Return the (X, Y) coordinate for the center point of the cell that contains the specified text.  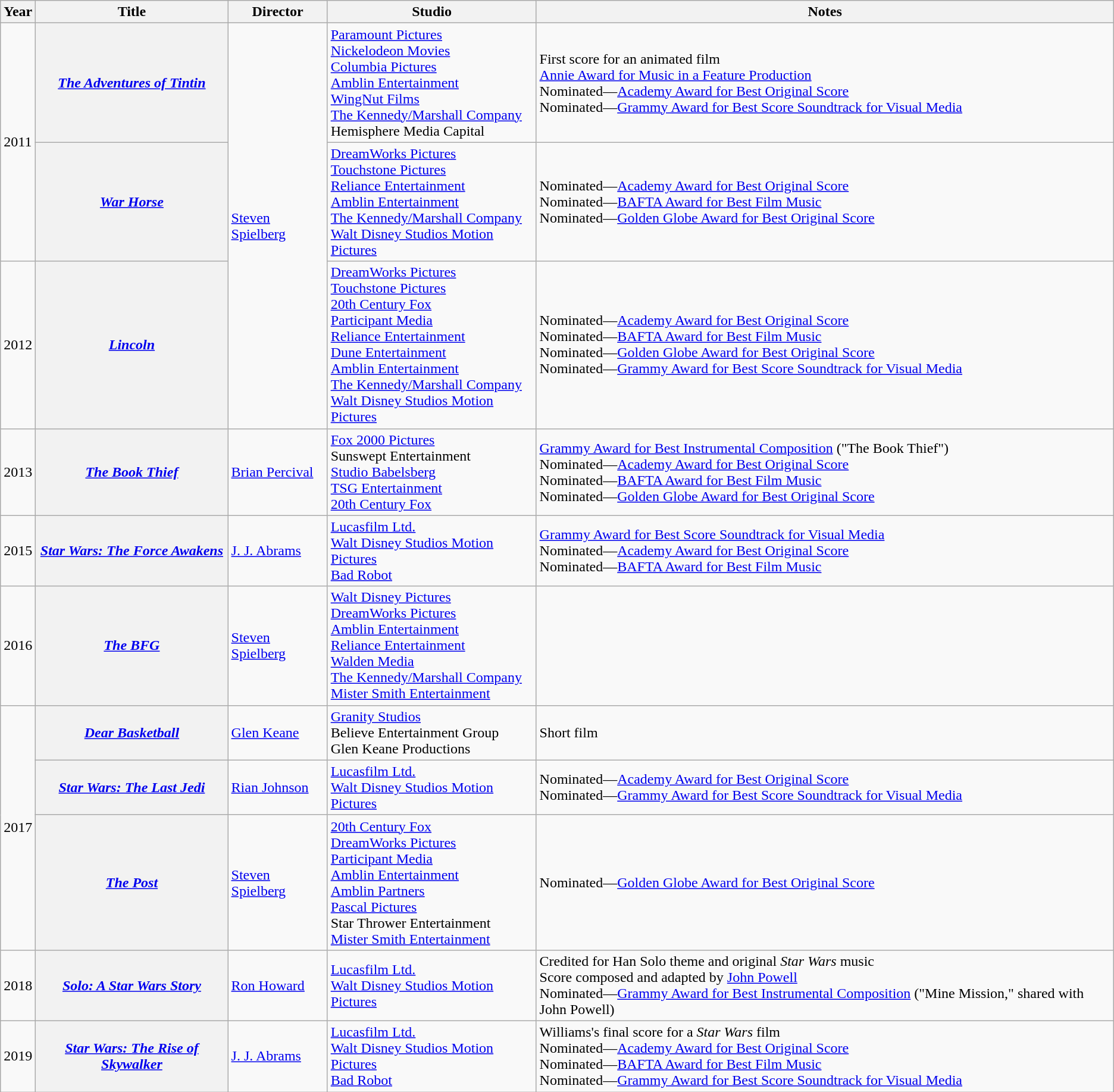
Solo: A Star Wars Story (132, 985)
Title (132, 12)
Lincoln (132, 345)
2011 (18, 142)
Dear Basketball (132, 733)
The Post (132, 882)
Studio (432, 12)
Ron Howard (277, 985)
Granity StudiosBelieve Entertainment GroupGlen Keane Productions (432, 733)
Nominated—Academy Award for Best Original ScoreNominated—BAFTA Award for Best Film MusicNominated—Golden Globe Award for Best Original Score (825, 202)
Director (277, 12)
The Adventures of Tintin (132, 83)
2016 (18, 646)
2017 (18, 827)
Star Wars: The Last Jedi (132, 787)
Paramount PicturesNickelodeon MoviesColumbia PicturesAmblin EntertainmentWingNut FilmsThe Kennedy/Marshall CompanyHemisphere Media Capital (432, 83)
Glen Keane (277, 733)
Nominated—Academy Award for Best Original ScoreNominated—Grammy Award for Best Score Soundtrack for Visual Media (825, 787)
Fox 2000 PicturesSunswept EntertainmentStudio BabelsbergTSG Entertainment20th Century Fox (432, 472)
Brian Percival (277, 472)
Notes (825, 12)
Year (18, 12)
2018 (18, 985)
Star Wars: The Force Awakens (132, 551)
2019 (18, 1056)
The Book Thief (132, 472)
Short film (825, 733)
Walt Disney PicturesDreamWorks PicturesAmblin EntertainmentReliance EntertainmentWalden MediaThe Kennedy/Marshall CompanyMister Smith Entertainment (432, 646)
DreamWorks PicturesTouchstone PicturesReliance EntertainmentAmblin EntertainmentThe Kennedy/Marshall CompanyWalt Disney Studios Motion Pictures (432, 202)
Rian Johnson (277, 787)
2012 (18, 345)
2013 (18, 472)
War Horse (132, 202)
Star Wars: The Rise of Skywalker (132, 1056)
The BFG (132, 646)
2015 (18, 551)
Nominated—Golden Globe Award for Best Original Score (825, 882)
Grammy Award for Best Score Soundtrack for Visual MediaNominated—Academy Award for Best Original ScoreNominated—BAFTA Award for Best Film Music (825, 551)
